For the text-containing cell, return its midpoint in [x, y] coordinate format. 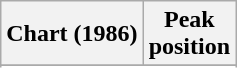
Peakposition [189, 34]
Chart (1986) [72, 34]
